Determine the [X, Y] coordinate at the center of the cell enclosing the given text.  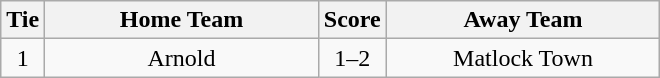
1–2 [352, 58]
Away Team [523, 20]
Tie [23, 20]
Home Team [182, 20]
Matlock Town [523, 58]
Arnold [182, 58]
1 [23, 58]
Score [352, 20]
